Return the [X, Y] coordinate for the center point of the cell that contains the specified text.  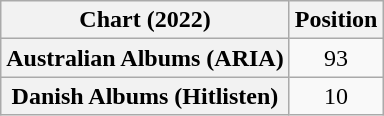
10 [336, 96]
Chart (2022) [145, 20]
Australian Albums (ARIA) [145, 58]
93 [336, 58]
Danish Albums (Hitlisten) [145, 96]
Position [336, 20]
